Provide the (X, Y) coordinate of the cell's center where the given text is located.  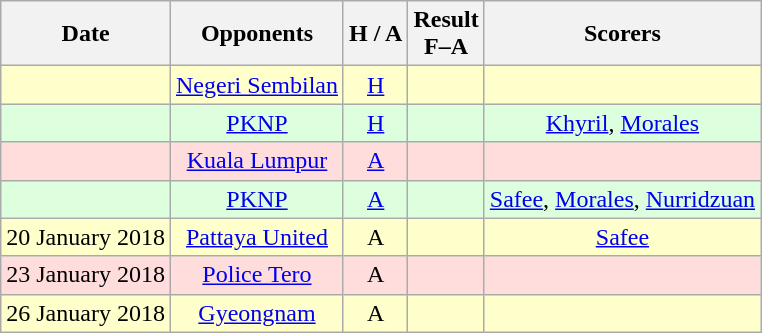
H / A (375, 34)
Police Tero (256, 275)
Opponents (256, 34)
Pattaya United (256, 237)
Scorers (622, 34)
Kuala Lumpur (256, 161)
Safee, Morales, Nurridzuan (622, 199)
26 January 2018 (86, 313)
Date (86, 34)
Gyeongnam (256, 313)
Khyril, Morales (622, 123)
ResultF–A (446, 34)
20 January 2018 (86, 237)
Negeri Sembilan (256, 85)
23 January 2018 (86, 275)
Safee (622, 237)
